Scan for the cell matching the given text and deliver its (x, y) coordinate at center. 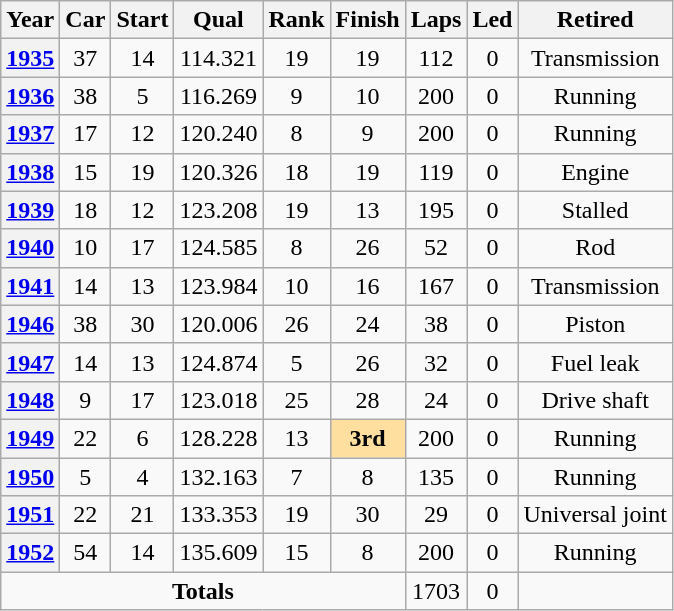
Fuel leak (595, 362)
1938 (30, 172)
16 (368, 286)
112 (436, 58)
1935 (30, 58)
1949 (30, 438)
135.609 (218, 553)
37 (86, 58)
6 (142, 438)
123.984 (218, 286)
135 (436, 477)
119 (436, 172)
1703 (436, 591)
Totals (203, 591)
167 (436, 286)
54 (86, 553)
4 (142, 477)
124.585 (218, 248)
Engine (595, 172)
28 (368, 400)
133.353 (218, 515)
128.228 (218, 438)
1951 (30, 515)
Year (30, 20)
1952 (30, 553)
3rd (368, 438)
Rank (296, 20)
124.874 (218, 362)
120.240 (218, 134)
1948 (30, 400)
1946 (30, 324)
Start (142, 20)
21 (142, 515)
Retired (595, 20)
120.006 (218, 324)
1947 (30, 362)
Finish (368, 20)
114.321 (218, 58)
1936 (30, 96)
132.163 (218, 477)
7 (296, 477)
32 (436, 362)
120.326 (218, 172)
1939 (30, 210)
Piston (595, 324)
116.269 (218, 96)
Stalled (595, 210)
1941 (30, 286)
Qual (218, 20)
195 (436, 210)
29 (436, 515)
123.208 (218, 210)
Rod (595, 248)
1940 (30, 248)
1950 (30, 477)
Car (86, 20)
123.018 (218, 400)
Universal joint (595, 515)
1937 (30, 134)
25 (296, 400)
52 (436, 248)
Drive shaft (595, 400)
Laps (436, 20)
Led (492, 20)
